Detect which cell encompasses the target text, then output its (x, y) center coordinate. 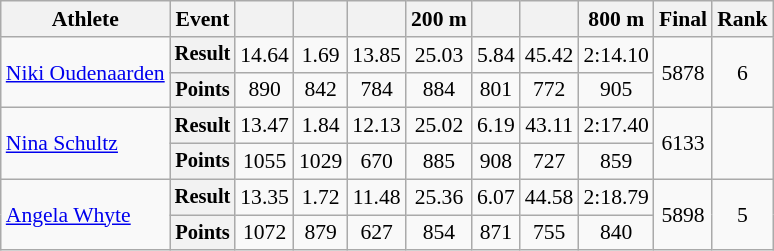
859 (616, 162)
885 (439, 162)
755 (550, 233)
6.07 (496, 197)
44.58 (550, 197)
1055 (264, 162)
5898 (683, 214)
43.11 (550, 126)
13.85 (376, 55)
14.64 (264, 55)
871 (496, 233)
842 (320, 90)
25.03 (439, 55)
12.13 (376, 126)
905 (616, 90)
1072 (264, 233)
25.36 (439, 197)
1.69 (320, 55)
670 (376, 162)
Niki Oudenaarden (86, 72)
6133 (683, 144)
854 (439, 233)
2:14.10 (616, 55)
772 (550, 90)
Angela Whyte (86, 214)
13.35 (264, 197)
Athlete (86, 19)
801 (496, 90)
45.42 (550, 55)
890 (264, 90)
1029 (320, 162)
25.02 (439, 126)
Rank (742, 19)
5 (742, 214)
5878 (683, 72)
840 (616, 233)
1.84 (320, 126)
1.72 (320, 197)
Event (203, 19)
908 (496, 162)
2:17.40 (616, 126)
Nina Schultz (86, 144)
13.47 (264, 126)
879 (320, 233)
6 (742, 72)
2:18.79 (616, 197)
6.19 (496, 126)
627 (376, 233)
727 (550, 162)
11.48 (376, 197)
884 (439, 90)
784 (376, 90)
200 m (439, 19)
800 m (616, 19)
5.84 (496, 55)
Final (683, 19)
